Output the [x, y] coordinate of the center of the cell containing the given text.  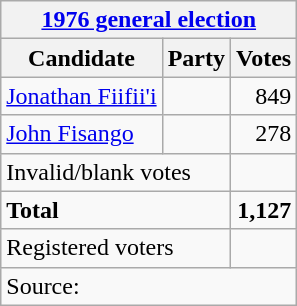
Source: [149, 286]
1,127 [264, 210]
Votes [264, 58]
Candidate [82, 58]
Invalid/blank votes [116, 172]
Registered voters [116, 248]
Total [116, 210]
278 [264, 134]
John Fisango [82, 134]
1976 general election [149, 20]
Jonathan Fiifii'i [82, 96]
849 [264, 96]
Party [196, 58]
